For the text-containing cell, return its midpoint in [X, Y] coordinate format. 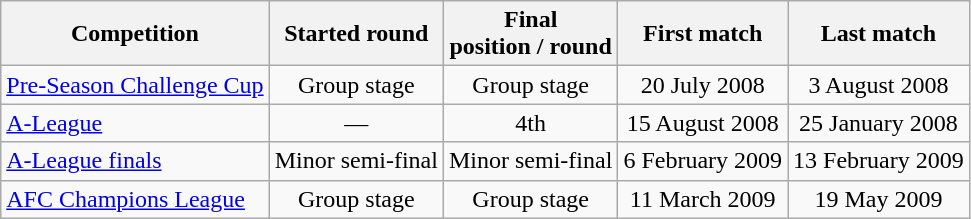
Final position / round [530, 34]
13 February 2009 [879, 161]
A-League finals [135, 161]
Started round [356, 34]
6 February 2009 [703, 161]
19 May 2009 [879, 199]
Last match [879, 34]
4th [530, 123]
3 August 2008 [879, 85]
15 August 2008 [703, 123]
Pre-Season Challenge Cup [135, 85]
11 March 2009 [703, 199]
AFC Champions League [135, 199]
A-League [135, 123]
25 January 2008 [879, 123]
First match [703, 34]
Competition [135, 34]
— [356, 123]
20 July 2008 [703, 85]
